Return (x, y) of the center of cell containing provided text 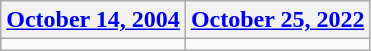
October 25, 2022 (278, 20)
October 14, 2004 (94, 20)
